Find where the given text appears and provide that cell's center as (X, Y) coordinate. 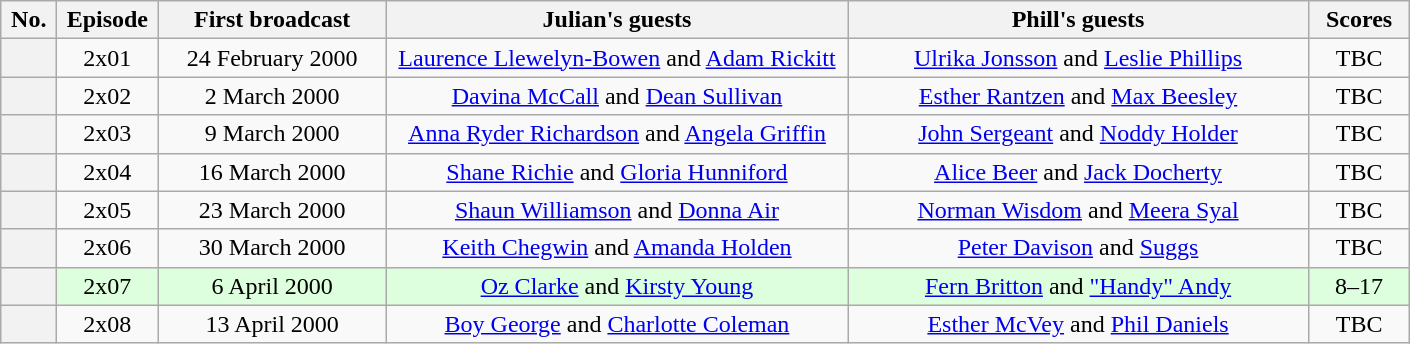
Davina McCall and Dean Sullivan (616, 96)
Norman Wisdom and Meera Syal (1078, 210)
Shaun Williamson and Donna Air (616, 210)
2x04 (108, 172)
Scores (1360, 20)
Julian's guests (616, 20)
2x03 (108, 134)
Phill's guests (1078, 20)
Peter Davison and Suggs (1078, 248)
Esther McVey and Phil Daniels (1078, 324)
16 March 2000 (272, 172)
Oz Clarke and Kirsty Young (616, 286)
2x02 (108, 96)
6 April 2000 (272, 286)
24 February 2000 (272, 58)
2x01 (108, 58)
Boy George and Charlotte Coleman (616, 324)
John Sergeant and Noddy Holder (1078, 134)
13 April 2000 (272, 324)
8–17 (1360, 286)
Episode (108, 20)
Keith Chegwin and Amanda Holden (616, 248)
Shane Richie and Gloria Hunniford (616, 172)
Anna Ryder Richardson and Angela Griffin (616, 134)
No. (29, 20)
Esther Rantzen and Max Beesley (1078, 96)
2 March 2000 (272, 96)
9 March 2000 (272, 134)
Ulrika Jonsson and Leslie Phillips (1078, 58)
Fern Britton and "Handy" Andy (1078, 286)
Alice Beer and Jack Docherty (1078, 172)
2x07 (108, 286)
2x08 (108, 324)
2x05 (108, 210)
2x06 (108, 248)
Laurence Llewelyn-Bowen and Adam Rickitt (616, 58)
First broadcast (272, 20)
30 March 2000 (272, 248)
23 March 2000 (272, 210)
